Return the (x, y) coordinate for the center point of the cell that contains the specified text.  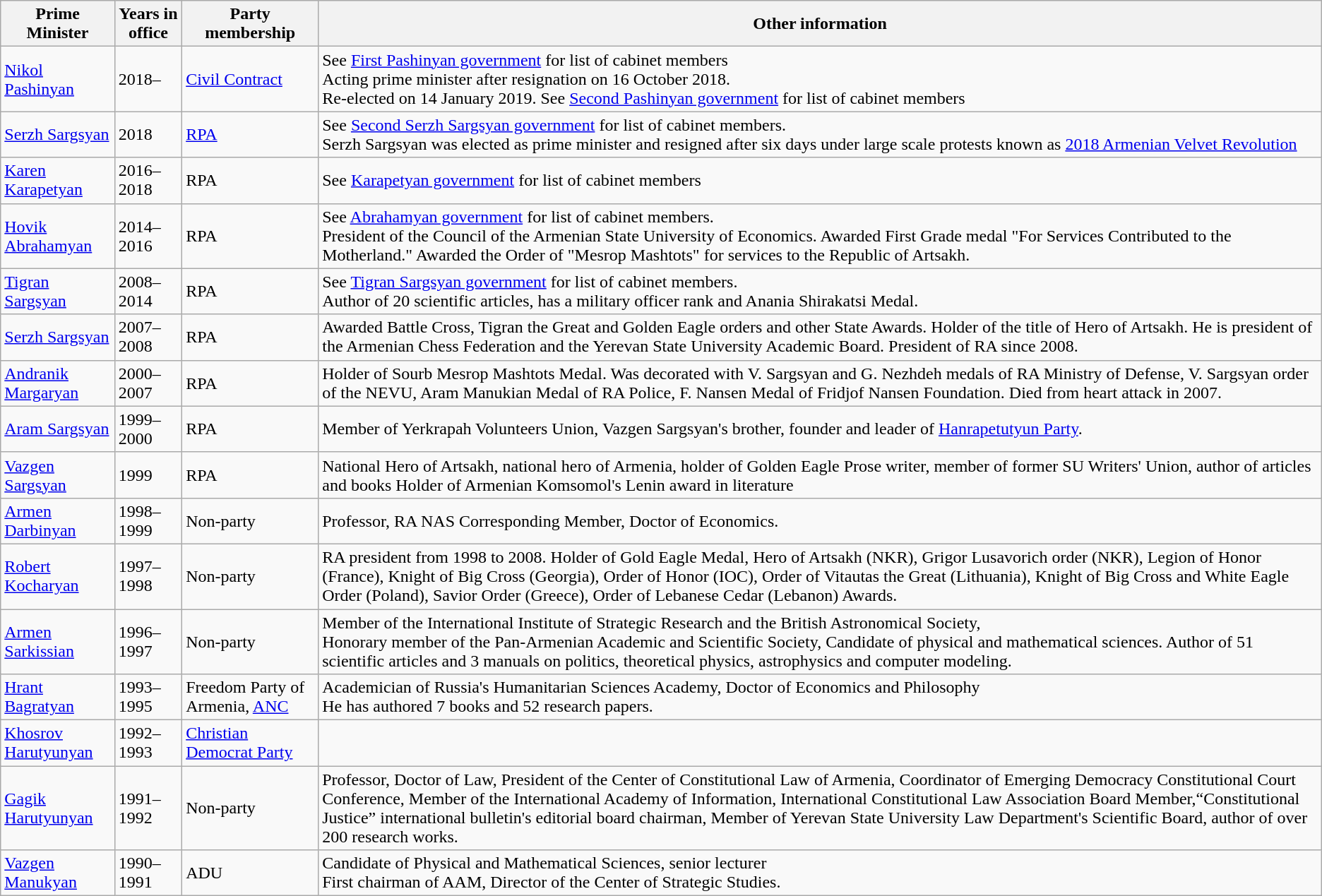
Civil Contract (250, 79)
2018– (148, 79)
Academician of Russia's Humanitarian Sciences Academy, Doctor of Economics and PhilosophyHe has authored 7 books and 52 research papers. (821, 698)
Member of Yerkrapah Volunteers Union, Vazgen Sargsyan's brother, founder and leader of Hanrapetutyun Party. (821, 429)
ADU (250, 873)
1997–1998 (148, 576)
1991–1992 (148, 808)
See Karapetyan government for list of cabinet members (821, 181)
Armen Sarkissian (58, 641)
2007–2008 (148, 338)
Candidate of Physical and Mathematical Sciences, senior lecturerFirst chairman of AAM, Director of the Center of Strategic Studies. (821, 873)
Professor, RA NAS Corresponding Member, Doctor of Economics. (821, 521)
Years in office (148, 24)
1998–1999 (148, 521)
2000–2007 (148, 383)
Vazgen Manukyan (58, 873)
Other information (821, 24)
Hovik Abrahamyan (58, 236)
Party membership (250, 24)
Freedom Party of Armenia, ANC (250, 698)
2008–2014 (148, 291)
Vazgen Sargsyan (58, 474)
Andranik Margaryan (58, 383)
2016–2018 (148, 181)
Nikol Pashinyan (58, 79)
Aram Sargsyan (58, 429)
1992–1993 (148, 743)
See Tigran Sargsyan government for list of cabinet members.Author of 20 scientific articles, has a military officer rank and Anania Shirakatsi Medal. (821, 291)
Prime Minister (58, 24)
1999 (148, 474)
Hrant Bagratyan (58, 698)
Armen Darbinyan (58, 521)
Robert Kocharyan (58, 576)
Christian Democrat Party (250, 743)
1996–1997 (148, 641)
Gagik Harutyunyan (58, 808)
Karen Karapetyan (58, 181)
2014–2016 (148, 236)
2018 (148, 134)
1990–1991 (148, 873)
1999–2000 (148, 429)
Khosrov Harutyunyan (58, 743)
1993–1995 (148, 698)
Tigran Sargsyan (58, 291)
